Output the (X, Y) coordinate of the center of the cell containing the given text.  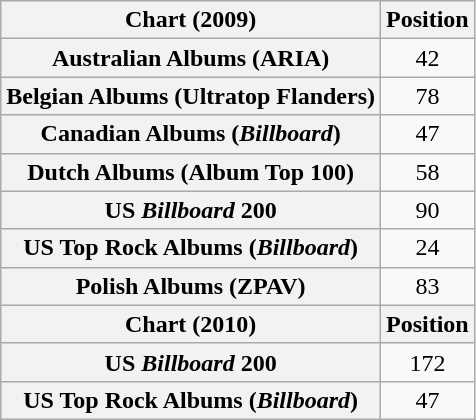
Australian Albums (ARIA) (191, 58)
42 (428, 58)
Chart (2009) (191, 20)
Chart (2010) (191, 324)
90 (428, 210)
172 (428, 362)
24 (428, 248)
Polish Albums (ZPAV) (191, 286)
Canadian Albums (Billboard) (191, 134)
83 (428, 286)
58 (428, 172)
78 (428, 96)
Belgian Albums (Ultratop Flanders) (191, 96)
Dutch Albums (Album Top 100) (191, 172)
